Determine the [x, y] coordinate at the center of the cell enclosing the given text.  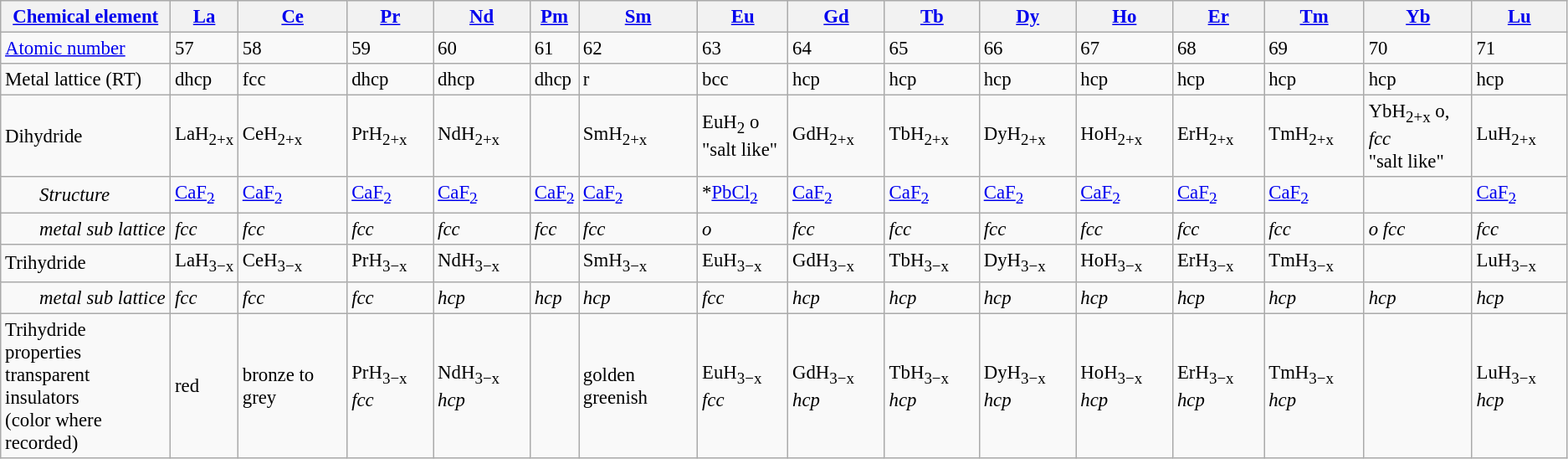
LuH3−x hcp [1519, 385]
57 [204, 49]
TbH2+x [932, 137]
Lu [1519, 17]
bronze to grey [292, 385]
HoH3−x hcp [1125, 385]
Trihydride [85, 264]
EuH2 o "salt like" [743, 137]
64 [837, 49]
PrH3−x [390, 264]
GdH3−x [837, 264]
EuH3−x fcc [743, 385]
Tb [932, 17]
TbH3−x hcp [932, 385]
CeH3−x [292, 264]
La [204, 17]
TmH3−x [1314, 264]
DyH2+x [1027, 137]
ErH3−x hcp [1218, 385]
NdH2+x [482, 137]
62 [638, 49]
Sm [638, 17]
HoH3−x [1125, 264]
70 [1417, 49]
61 [554, 49]
TmH2+x [1314, 137]
65 [932, 49]
o fcc [1417, 229]
Yb [1417, 17]
LuH2+x [1519, 137]
GdH3−x hcp [837, 385]
*PbCl2 [743, 195]
68 [1218, 49]
SmH2+x [638, 137]
o [743, 229]
Metal lattice (RT) [85, 80]
CeH2+x [292, 137]
63 [743, 49]
LaH3−x [204, 264]
Tm [1314, 17]
GdH2+x [837, 137]
Atomic number [85, 49]
Dy [1027, 17]
Ce [292, 17]
PrH3−x fcc [390, 385]
r [638, 80]
LuH3−x [1519, 264]
Chemical element [85, 17]
golden greenish [638, 385]
71 [1519, 49]
67 [1125, 49]
TbH3−x [932, 264]
LaH2+x [204, 137]
Er [1218, 17]
SmH3−x [638, 264]
69 [1314, 49]
58 [292, 49]
red [204, 385]
HoH2+x [1125, 137]
YbH2+x o, fcc "salt like" [1417, 137]
Pm [554, 17]
Gd [837, 17]
Nd [482, 17]
bcc [743, 80]
NdH3−x hcp [482, 385]
ErH3−x [1218, 264]
Dihydride [85, 137]
ErH2+x [1218, 137]
Eu [743, 17]
EuH3−x [743, 264]
Structure [85, 195]
Trihydride properties transparent insulators (color where recorded) [85, 385]
NdH3−x [482, 264]
Pr [390, 17]
59 [390, 49]
Ho [1125, 17]
66 [1027, 49]
60 [482, 49]
PrH2+x [390, 137]
DyH3−x hcp [1027, 385]
DyH3−x [1027, 264]
TmH3−x hcp [1314, 385]
